Scan for the cell matching the given text and deliver its (x, y) coordinate at center. 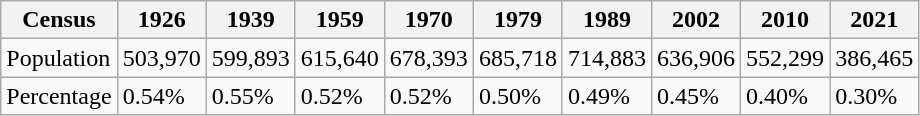
1926 (162, 20)
714,883 (606, 58)
503,970 (162, 58)
2010 (786, 20)
0.45% (696, 96)
Percentage (59, 96)
1959 (340, 20)
0.50% (518, 96)
2021 (874, 20)
0.55% (250, 96)
636,906 (696, 58)
685,718 (518, 58)
599,893 (250, 58)
0.30% (874, 96)
0.54% (162, 96)
1979 (518, 20)
1970 (428, 20)
552,299 (786, 58)
Census (59, 20)
0.49% (606, 96)
1989 (606, 20)
Population (59, 58)
2002 (696, 20)
1939 (250, 20)
0.40% (786, 96)
615,640 (340, 58)
386,465 (874, 58)
678,393 (428, 58)
